Provide the (X, Y) coordinate of the cell's center where the given text is located.  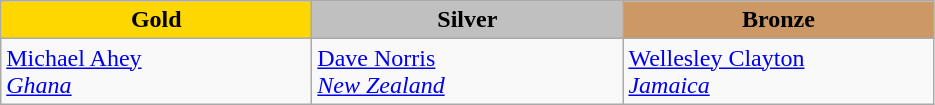
Wellesley Clayton Jamaica (778, 72)
Gold (156, 20)
Silver (468, 20)
Dave Norris New Zealand (468, 72)
Michael Ahey Ghana (156, 72)
Bronze (778, 20)
